Search for the cell housing the specified text and yield its [x, y] center coordinate. 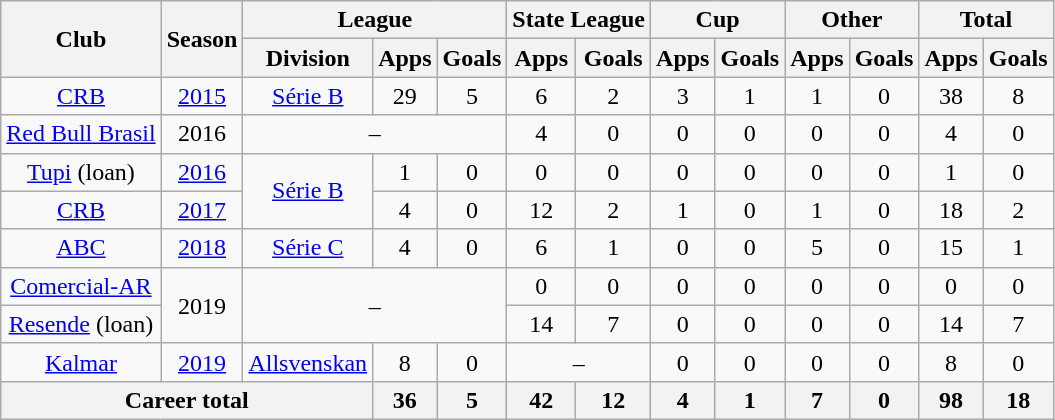
League [375, 20]
Tupi (loan) [81, 172]
Série C [308, 248]
Club [81, 39]
ABC [81, 248]
15 [951, 248]
Kalmar [81, 362]
Other [852, 20]
29 [405, 96]
Resende (loan) [81, 324]
38 [951, 96]
Allsvenskan [308, 362]
2017 [202, 210]
98 [951, 400]
Season [202, 39]
Career total [187, 400]
3 [683, 96]
42 [542, 400]
2015 [202, 96]
2018 [202, 248]
Red Bull Brasil [81, 134]
Comercial-AR [81, 286]
36 [405, 400]
Division [308, 58]
State League [579, 20]
Cup [718, 20]
Total [986, 20]
